Detect which cell encompasses the target text, then output its [X, Y] center coordinate. 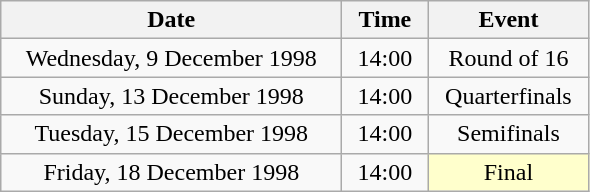
Date [172, 20]
Friday, 18 December 1998 [172, 172]
Tuesday, 15 December 1998 [172, 134]
Round of 16 [508, 58]
Quarterfinals [508, 96]
Semifinals [508, 134]
Time [385, 20]
Sunday, 13 December 1998 [172, 96]
Final [508, 172]
Event [508, 20]
Wednesday, 9 December 1998 [172, 58]
